Output the [X, Y] coordinate of the center of the cell containing the given text.  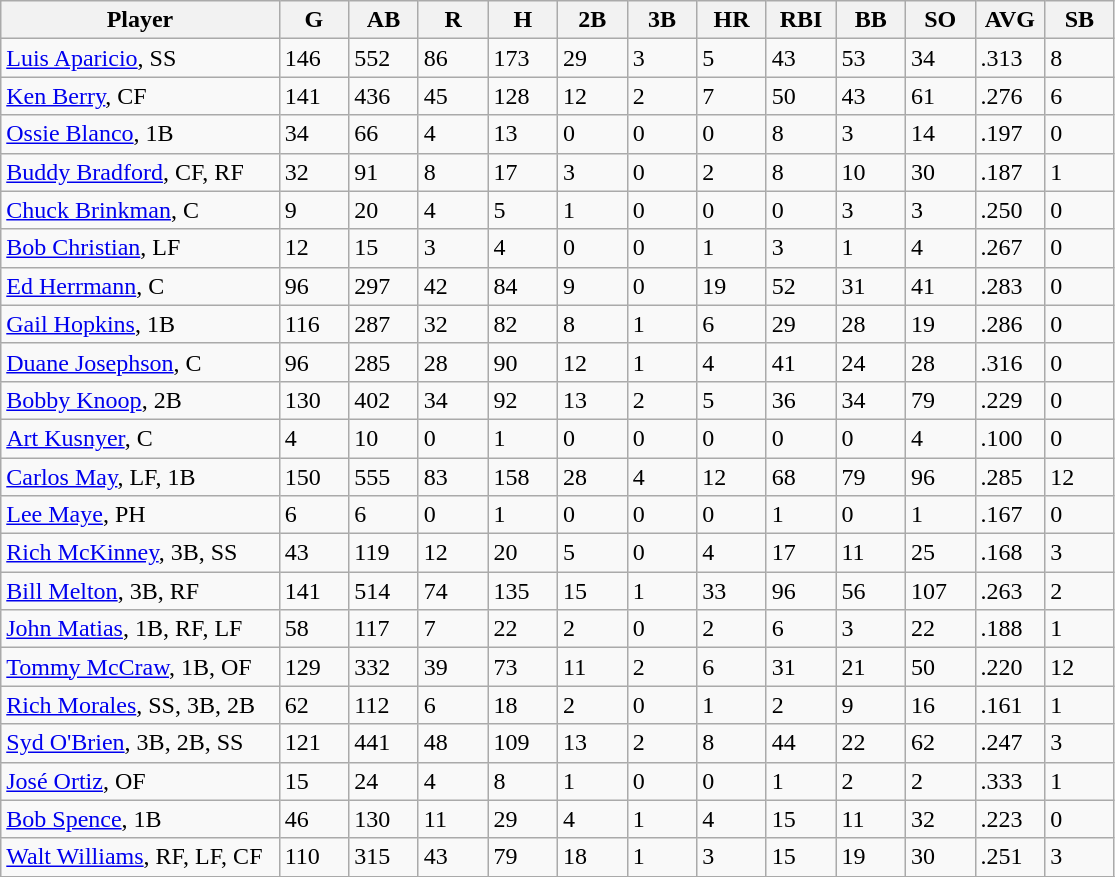
Chuck Brinkman, C [140, 210]
Tommy McCraw, 1B, OF [140, 667]
53 [871, 58]
Bobby Knoop, 2B [140, 400]
66 [384, 134]
.187 [1010, 172]
Bob Spence, 1B [140, 819]
58 [314, 629]
116 [314, 324]
Buddy Bradford, CF, RF [140, 172]
73 [523, 667]
Gail Hopkins, 1B [140, 324]
46 [314, 819]
61 [940, 96]
150 [314, 477]
552 [384, 58]
52 [801, 286]
Player [140, 20]
Ossie Blanco, 1B [140, 134]
.286 [1010, 324]
25 [940, 553]
555 [384, 477]
Duane Josephson, C [140, 362]
John Matias, 1B, RF, LF [140, 629]
297 [384, 286]
44 [801, 743]
39 [453, 667]
RBI [801, 20]
.251 [1010, 857]
Carlos May, LF, 1B [140, 477]
.285 [1010, 477]
82 [523, 324]
.263 [1010, 591]
90 [523, 362]
33 [732, 591]
45 [453, 96]
16 [940, 705]
SO [940, 20]
.267 [1010, 248]
146 [314, 58]
Syd O'Brien, 3B, 2B, SS [140, 743]
.313 [1010, 58]
287 [384, 324]
68 [801, 477]
.223 [1010, 819]
173 [523, 58]
129 [314, 667]
74 [453, 591]
.167 [1010, 515]
.188 [1010, 629]
83 [453, 477]
G [314, 20]
.220 [1010, 667]
José Ortiz, OF [140, 781]
36 [801, 400]
121 [314, 743]
.250 [1010, 210]
91 [384, 172]
109 [523, 743]
21 [871, 667]
Bob Christian, LF [140, 248]
135 [523, 591]
285 [384, 362]
14 [940, 134]
Lee Maye, PH [140, 515]
117 [384, 629]
42 [453, 286]
.276 [1010, 96]
Ed Herrmann, C [140, 286]
Luis Aparicio, SS [140, 58]
R [453, 20]
BB [871, 20]
.283 [1010, 286]
AB [384, 20]
119 [384, 553]
112 [384, 705]
441 [384, 743]
Rich McKinney, 3B, SS [140, 553]
3B [662, 20]
Rich Morales, SS, 3B, 2B [140, 705]
.316 [1010, 362]
514 [384, 591]
HR [732, 20]
.197 [1010, 134]
AVG [1010, 20]
48 [453, 743]
56 [871, 591]
.229 [1010, 400]
128 [523, 96]
332 [384, 667]
110 [314, 857]
2B [593, 20]
.100 [1010, 438]
315 [384, 857]
436 [384, 96]
92 [523, 400]
402 [384, 400]
Walt Williams, RF, LF, CF [140, 857]
H [523, 20]
84 [523, 286]
SB [1080, 20]
107 [940, 591]
158 [523, 477]
.161 [1010, 705]
Bill Melton, 3B, RF [140, 591]
86 [453, 58]
.333 [1010, 781]
.168 [1010, 553]
Art Kusnyer, C [140, 438]
.247 [1010, 743]
Ken Berry, CF [140, 96]
